Determine the (x, y) coordinate at the center of the cell enclosing the given text.  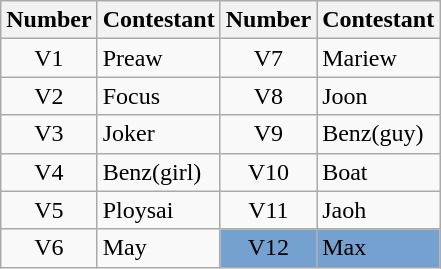
Mariew (378, 58)
Joon (378, 96)
Boat (378, 172)
V11 (268, 210)
Max (378, 248)
Focus (158, 96)
V4 (49, 172)
V2 (49, 96)
V5 (49, 210)
Preaw (158, 58)
Ploysai (158, 210)
May (158, 248)
V8 (268, 96)
V1 (49, 58)
V3 (49, 134)
V6 (49, 248)
Benz(girl) (158, 172)
V7 (268, 58)
V10 (268, 172)
Jaoh (378, 210)
V12 (268, 248)
Benz(guy) (378, 134)
V9 (268, 134)
Joker (158, 134)
